Search for the cell housing the specified text and yield its (X, Y) center coordinate. 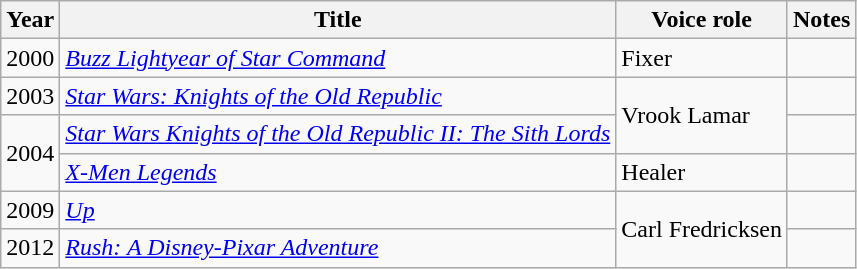
Healer (702, 172)
X-Men Legends (338, 172)
2009 (30, 210)
Year (30, 20)
Carl Fredricksen (702, 229)
Star Wars: Knights of the Old Republic (338, 96)
Vrook Lamar (702, 115)
Title (338, 20)
Voice role (702, 20)
Fixer (702, 58)
2003 (30, 96)
2012 (30, 248)
Star Wars Knights of the Old Republic II: The Sith Lords (338, 134)
2004 (30, 153)
Up (338, 210)
Notes (821, 20)
Rush: A Disney-Pixar Adventure (338, 248)
2000 (30, 58)
Buzz Lightyear of Star Command (338, 58)
